From the cell containing the given text, extract its center point as [X, Y] coordinate. 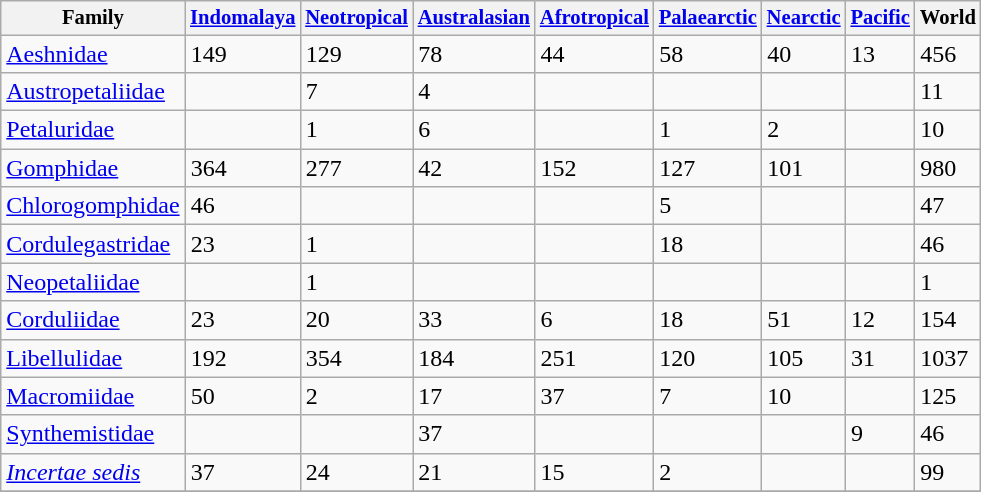
33 [474, 320]
Pacific [880, 18]
Palaearctic [708, 18]
149 [242, 53]
Family [93, 18]
99 [948, 472]
Corduliidae [93, 320]
105 [804, 358]
184 [474, 358]
24 [356, 472]
13 [880, 53]
15 [594, 472]
21 [474, 472]
17 [474, 396]
101 [804, 168]
354 [356, 358]
Neopetaliidae [93, 282]
154 [948, 320]
40 [804, 53]
Libellulidae [93, 358]
456 [948, 53]
1037 [948, 358]
12 [880, 320]
58 [708, 53]
4 [474, 92]
Gomphidae [93, 168]
251 [594, 358]
Chlorogomphidae [93, 206]
50 [242, 396]
20 [356, 320]
Afrotropical [594, 18]
Incertae sedis [93, 472]
51 [804, 320]
5 [708, 206]
Aeshnidae [93, 53]
Nearctic [804, 18]
192 [242, 358]
364 [242, 168]
9 [880, 434]
78 [474, 53]
47 [948, 206]
Cordulegastridae [93, 244]
11 [948, 92]
Petaluridae [93, 130]
42 [474, 168]
Synthemistidae [93, 434]
Indomalaya [242, 18]
152 [594, 168]
120 [708, 358]
980 [948, 168]
Neotropical [356, 18]
277 [356, 168]
Australasian [474, 18]
125 [948, 396]
Austropetaliidae [93, 92]
Macromiidae [93, 396]
World [948, 18]
129 [356, 53]
127 [708, 168]
44 [594, 53]
31 [880, 358]
